For the text-containing cell, return its midpoint in (X, Y) coordinate format. 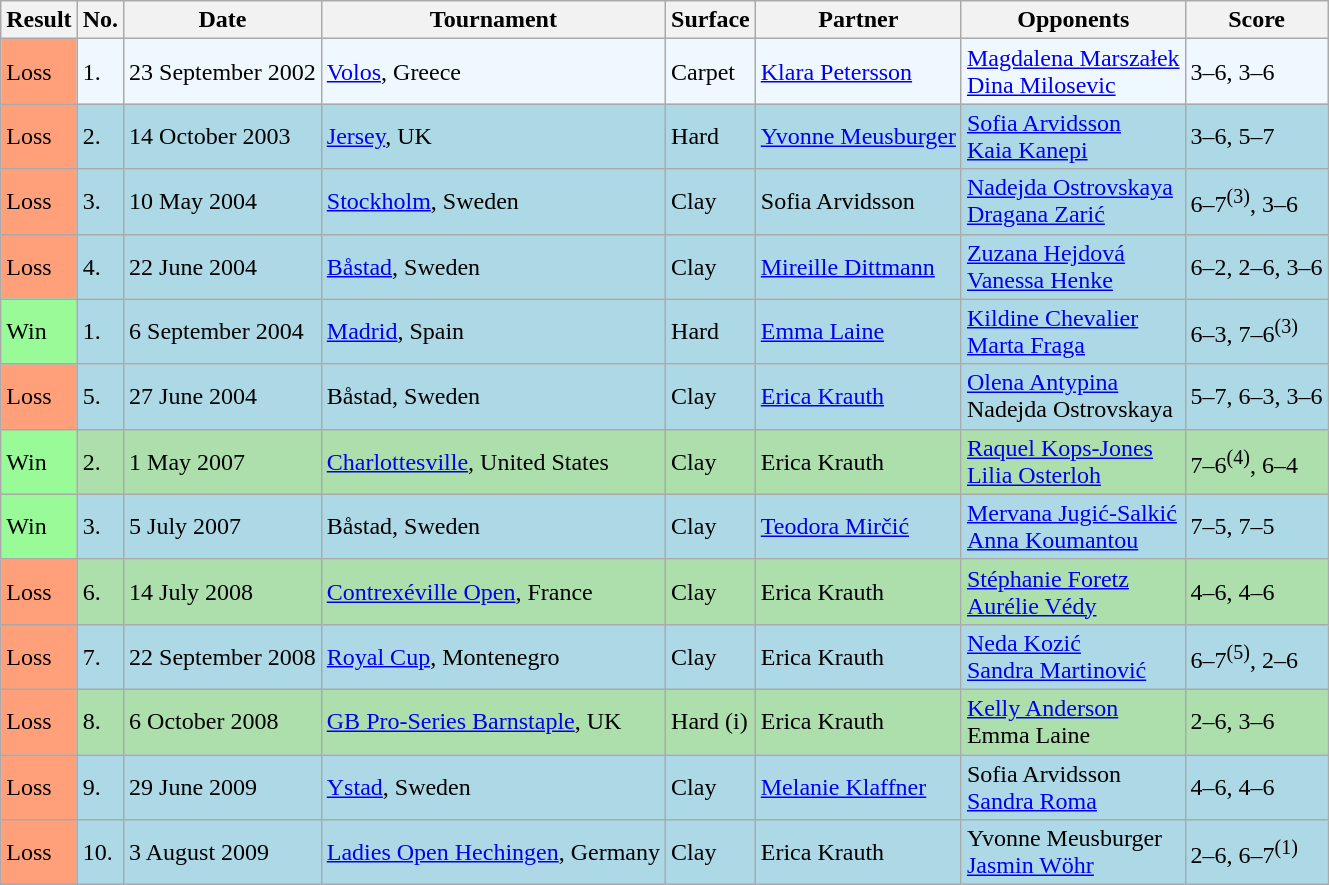
6–7(3), 3–6 (1256, 202)
Teodora Mirčić (858, 526)
5–7, 6–3, 3–6 (1256, 396)
3 August 2009 (223, 852)
22 June 2004 (223, 266)
Sofia Arvidsson Kaia Kanepi (1073, 136)
Result (39, 20)
2–6, 6–7(1) (1256, 852)
5. (100, 396)
Tournament (493, 20)
Yvonne Meusburger Jasmin Wöhr (1073, 852)
Surface (711, 20)
22 September 2008 (223, 656)
Contrexéville Open, France (493, 592)
Klara Petersson (858, 72)
Sofia Arvidsson (858, 202)
7–5, 7–5 (1256, 526)
Nadejda Ostrovskaya Dragana Zarić (1073, 202)
Magdalena Marszałek Dina Milosevic (1073, 72)
23 September 2002 (223, 72)
6 September 2004 (223, 332)
Ladies Open Hechingen, Germany (493, 852)
Score (1256, 20)
5 July 2007 (223, 526)
Neda Kozić Sandra Martinović (1073, 656)
Jersey, UK (493, 136)
Carpet (711, 72)
9. (100, 786)
14 July 2008 (223, 592)
2–6, 3–6 (1256, 722)
Yvonne Meusburger (858, 136)
Royal Cup, Montenegro (493, 656)
Mireille Dittmann (858, 266)
4. (100, 266)
27 June 2004 (223, 396)
8. (100, 722)
Opponents (1073, 20)
Charlottesville, United States (493, 462)
3–6, 5–7 (1256, 136)
6 October 2008 (223, 722)
Mervana Jugić-Salkić Anna Koumantou (1073, 526)
GB Pro-Series Barnstaple, UK (493, 722)
Hard (i) (711, 722)
Madrid, Spain (493, 332)
Kildine Chevalier Marta Fraga (1073, 332)
29 June 2009 (223, 786)
6–2, 2–6, 3–6 (1256, 266)
14 October 2003 (223, 136)
7. (100, 656)
7–6(4), 6–4 (1256, 462)
Ystad, Sweden (493, 786)
Stéphanie Foretz Aurélie Védy (1073, 592)
Date (223, 20)
Olena Antypina Nadejda Ostrovskaya (1073, 396)
6–7(5), 2–6 (1256, 656)
10 May 2004 (223, 202)
Kelly Anderson Emma Laine (1073, 722)
6. (100, 592)
Sofia Arvidsson Sandra Roma (1073, 786)
Raquel Kops-Jones Lilia Osterloh (1073, 462)
10. (100, 852)
Melanie Klaffner (858, 786)
3–6, 3–6 (1256, 72)
Emma Laine (858, 332)
Partner (858, 20)
Stockholm, Sweden (493, 202)
6–3, 7–6(3) (1256, 332)
Zuzana Hejdová Vanessa Henke (1073, 266)
No. (100, 20)
1 May 2007 (223, 462)
Volos, Greece (493, 72)
